Provide the [x, y] coordinate of the cell's center where the given text is located.  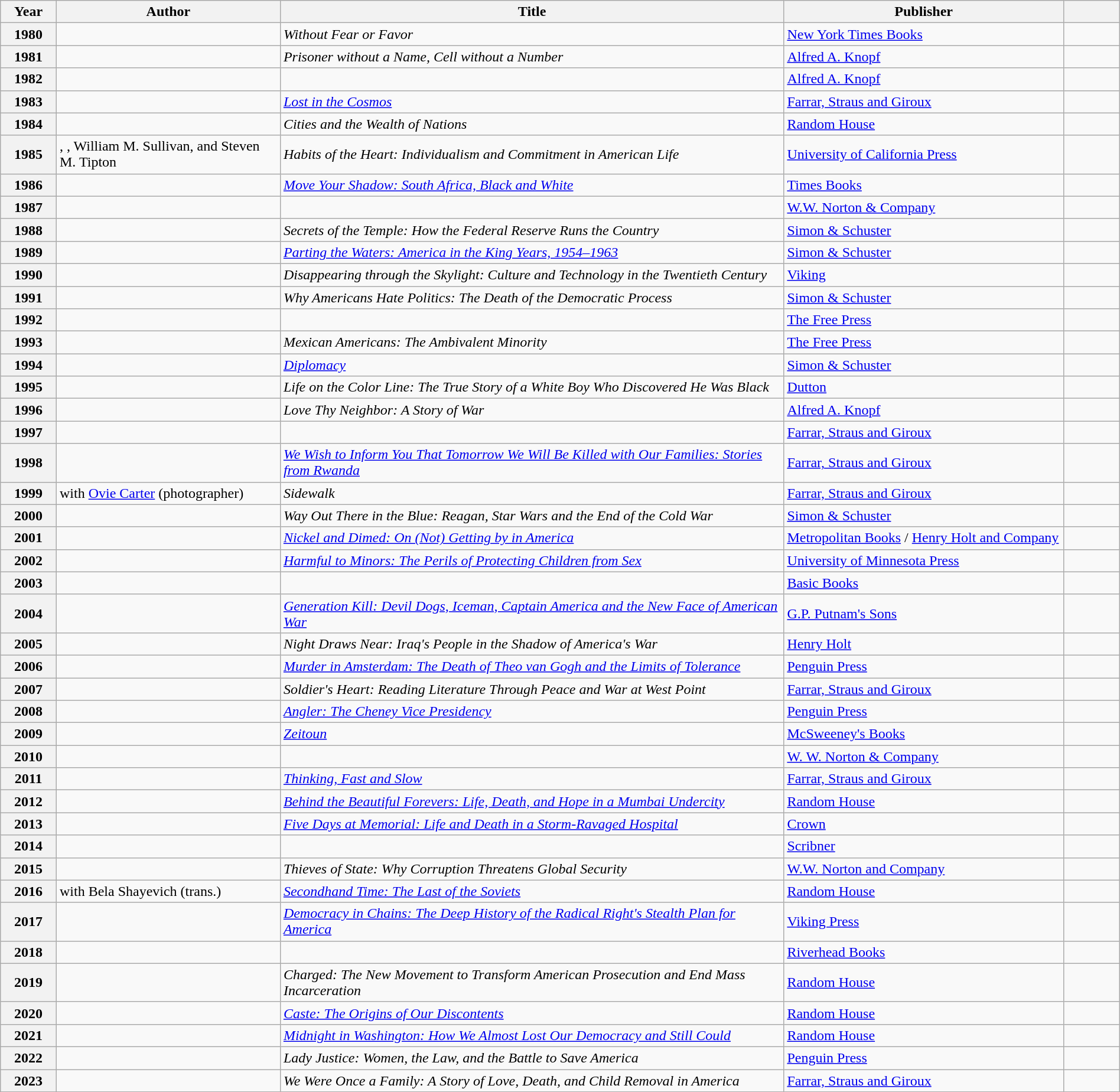
1993 [28, 343]
Diplomacy [532, 365]
Lost in the Cosmos [532, 102]
1983 [28, 102]
Thinking, Fast and Slow [532, 779]
Author [168, 12]
Democracy in Chains: The Deep History of the Radical Right's Stealth Plan for America [532, 921]
1984 [28, 124]
Secondhand Time: The Last of the Soviets [532, 891]
Murder in Amsterdam: The Death of Theo van Gogh and the Limits of Tolerance [532, 666]
2012 [28, 801]
Year [28, 12]
2016 [28, 891]
Charged: The New Movement to Transform American Prosecution and End Mass Incarceration [532, 983]
1994 [28, 365]
2018 [28, 952]
2008 [28, 712]
We Were Once a Family: A Story of Love, Death, and Child Removal in America [532, 1080]
Night Draws Near: Iraq's People in the Shadow of America's War [532, 644]
University of Minnesota Press [924, 560]
Disappearing through the Skylight: Culture and Technology in the Twentieth Century [532, 275]
with Ovie Carter (photographer) [168, 493]
2013 [28, 824]
Prisoner without a Name, Cell without a Number [532, 57]
Way Out There in the Blue: Reagan, Star Wars and the End of the Cold War [532, 516]
Five Days at Memorial: Life and Death in a Storm-Ravaged Hospital [532, 824]
Without Fear or Favor [532, 34]
1988 [28, 230]
1987 [28, 207]
Sidewalk [532, 493]
Metropolitan Books / Henry Holt and Company [924, 538]
2006 [28, 666]
Viking [924, 275]
Basic Books [924, 583]
with Bela Shayevich (trans.) [168, 891]
Nickel and Dimed: On (Not) Getting by in America [532, 538]
2015 [28, 869]
2003 [28, 583]
1982 [28, 79]
2021 [28, 1035]
W. W. Norton & Company [924, 757]
1980 [28, 34]
Lady Justice: Women, the Law, and the Battle to Save America [532, 1058]
Love Thy Neighbor: A Story of War [532, 410]
Thieves of State: Why Corruption Threatens Global Security [532, 869]
W.W. Norton and Company [924, 869]
Habits of the Heart: Individualism and Commitment in American Life [532, 155]
Henry Holt [924, 644]
2019 [28, 983]
Scribner [924, 846]
1998 [28, 463]
2009 [28, 734]
, , William M. Sullivan, and Steven M. Tipton [168, 155]
2004 [28, 613]
Dutton [924, 387]
2001 [28, 538]
2011 [28, 779]
Behind the Beautiful Forevers: Life, Death, and Hope in a Mumbai Undercity [532, 801]
Move Your Shadow: South Africa, Black and White [532, 185]
1992 [28, 320]
Why Americans Hate Politics: The Death of the Democratic Process [532, 297]
Crown [924, 824]
Parting the Waters: America in the King Years, 1954–1963 [532, 252]
2020 [28, 1013]
1999 [28, 493]
Generation Kill: Devil Dogs, Iceman, Captain America and the New Face of American War [532, 613]
1996 [28, 410]
1989 [28, 252]
1981 [28, 57]
Midnight in Washington: How We Almost Lost Our Democracy and Still Could [532, 1035]
McSweeney's Books [924, 734]
Secrets of the Temple: How the Federal Reserve Runs the Country [532, 230]
Soldier's Heart: Reading Literature Through Peace and War at West Point [532, 689]
1986 [28, 185]
Title [532, 12]
2007 [28, 689]
Viking Press [924, 921]
1991 [28, 297]
1990 [28, 275]
2000 [28, 516]
2023 [28, 1080]
We Wish to Inform You That Tomorrow We Will Be Killed with Our Families: Stories from Rwanda [532, 463]
Riverhead Books [924, 952]
1985 [28, 155]
1997 [28, 432]
Zeitoun [532, 734]
Harmful to Minors: The Perils of Protecting Children from Sex [532, 560]
W.W. Norton & Company [924, 207]
Caste: The Origins of Our Discontents [532, 1013]
Angler: The Cheney Vice Presidency [532, 712]
2014 [28, 846]
1995 [28, 387]
2010 [28, 757]
2022 [28, 1058]
Times Books [924, 185]
Mexican Americans: The Ambivalent Minority [532, 343]
2005 [28, 644]
Cities and the Wealth of Nations [532, 124]
Life on the Color Line: The True Story of a White Boy Who Discovered He Was Black [532, 387]
G.P. Putnam's Sons [924, 613]
New York Times Books [924, 34]
University of California Press [924, 155]
Publisher [924, 12]
2002 [28, 560]
2017 [28, 921]
